Extract the [x, y] coordinate from the center of the cell holding the provided text.  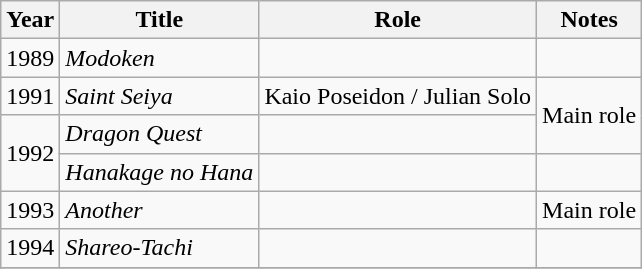
Dragon Quest [160, 134]
1993 [30, 210]
Shareo-Tachi [160, 248]
Another [160, 210]
1994 [30, 248]
Modoken [160, 58]
Notes [590, 20]
Saint Seiya [160, 96]
Role [398, 20]
1992 [30, 153]
Hanakage no Hana [160, 172]
Kaio Poseidon / Julian Solo [398, 96]
Year [30, 20]
1991 [30, 96]
Title [160, 20]
1989 [30, 58]
